Output the [X, Y] coordinate of the center of the cell containing the given text.  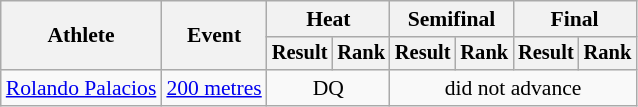
200 metres [214, 88]
Heat [328, 19]
did not advance [513, 88]
Rolando Palacios [82, 88]
Athlete [82, 36]
Semifinal [452, 19]
Event [214, 36]
DQ [328, 88]
Final [574, 19]
